Scan for the cell matching the given text and deliver its [X, Y] coordinate at center. 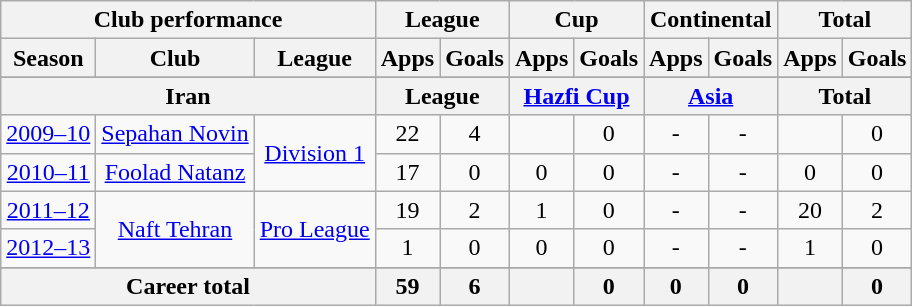
6 [475, 286]
Naft Tehran [175, 229]
Season [48, 58]
Cup [576, 20]
19 [407, 210]
2012–13 [48, 248]
Asia [711, 96]
2011–12 [48, 210]
59 [407, 286]
Club [175, 58]
2009–10 [48, 134]
22 [407, 134]
Club performance [188, 20]
Career total [188, 286]
Pro League [314, 229]
Hazfi Cup [576, 96]
Foolad Natanz [175, 172]
Sepahan Novin [175, 134]
4 [475, 134]
2010–11 [48, 172]
Division 1 [314, 153]
17 [407, 172]
20 [810, 210]
Iran [188, 96]
Continental [711, 20]
